Detect which cell encompasses the target text, then output its [X, Y] center coordinate. 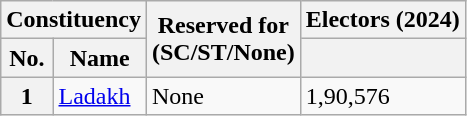
Ladakh [100, 96]
Electors (2024) [382, 20]
None [223, 96]
1 [27, 96]
Constituency [74, 20]
Reserved for(SC/ST/None) [223, 39]
No. [27, 58]
1,90,576 [382, 96]
Name [100, 58]
